Extract the [X, Y] coordinate from the center of the cell holding the provided text.  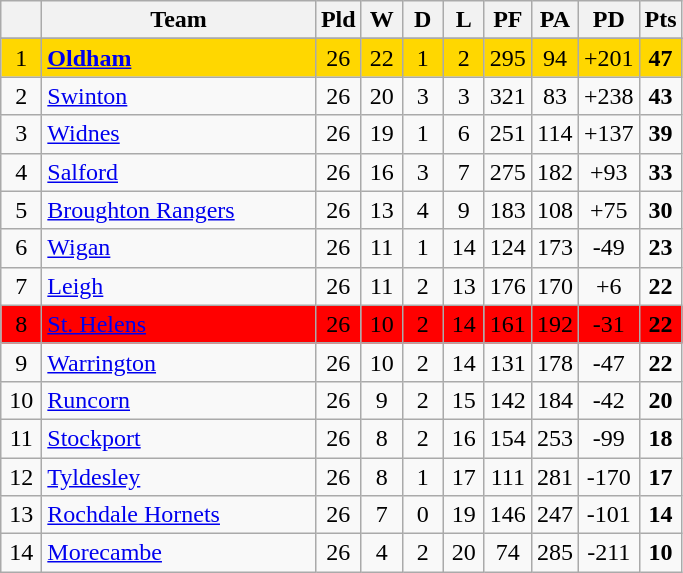
184 [554, 400]
+201 [608, 58]
111 [508, 477]
321 [508, 96]
+238 [608, 96]
-99 [608, 438]
94 [554, 58]
Team [179, 20]
30 [660, 210]
192 [554, 324]
170 [554, 286]
182 [554, 172]
173 [554, 248]
253 [554, 438]
74 [508, 553]
Broughton Rangers [179, 210]
5 [22, 210]
+6 [608, 286]
-211 [608, 553]
Leigh [179, 286]
295 [508, 58]
Widnes [179, 134]
114 [554, 134]
Stockport [179, 438]
176 [508, 286]
146 [508, 515]
Salford [179, 172]
183 [508, 210]
PD [608, 20]
W [382, 20]
83 [554, 96]
PF [508, 20]
D [422, 20]
-31 [608, 324]
L [464, 20]
251 [508, 134]
131 [508, 362]
154 [508, 438]
161 [508, 324]
-101 [608, 515]
Pld [338, 20]
Warrington [179, 362]
Rochdale Hornets [179, 515]
178 [554, 362]
0 [422, 515]
-42 [608, 400]
108 [554, 210]
Morecambe [179, 553]
124 [508, 248]
285 [554, 553]
+75 [608, 210]
-49 [608, 248]
33 [660, 172]
Pts [660, 20]
-47 [608, 362]
Tyldesley [179, 477]
43 [660, 96]
47 [660, 58]
18 [660, 438]
Wigan [179, 248]
-170 [608, 477]
PA [554, 20]
St. Helens [179, 324]
142 [508, 400]
12 [22, 477]
Runcorn [179, 400]
15 [464, 400]
275 [508, 172]
Swinton [179, 96]
39 [660, 134]
247 [554, 515]
Oldham [179, 58]
281 [554, 477]
23 [660, 248]
+137 [608, 134]
+93 [608, 172]
